Search for the cell housing the specified text and yield its (x, y) center coordinate. 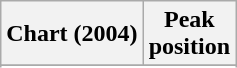
Chart (2004) (72, 34)
Peakposition (189, 34)
